Output the (x, y) coordinate of the center of the cell containing the given text.  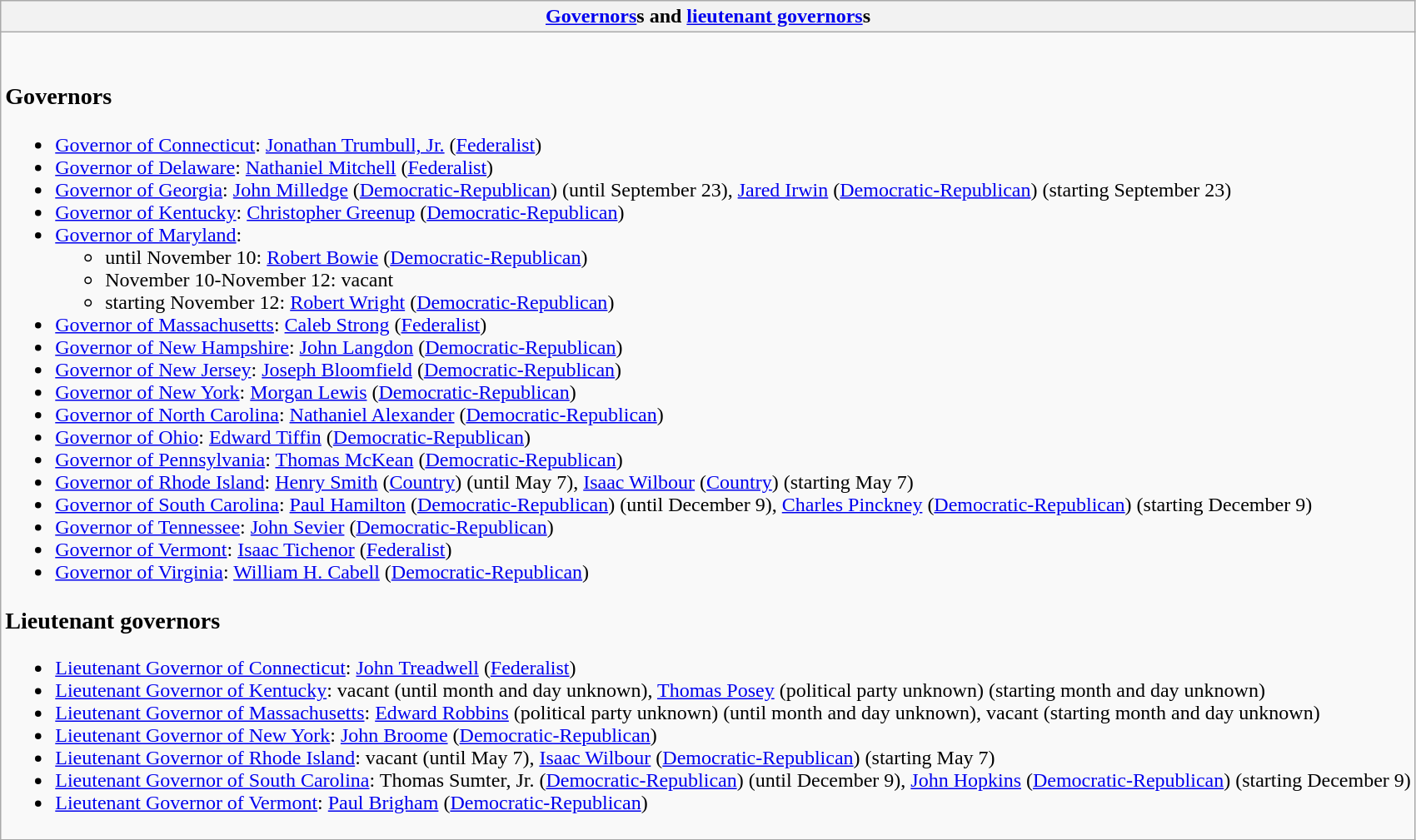
Governorss and lieutenant governorss (708, 17)
